Locate the cell with the specified text and output its (x, y) center coordinate. 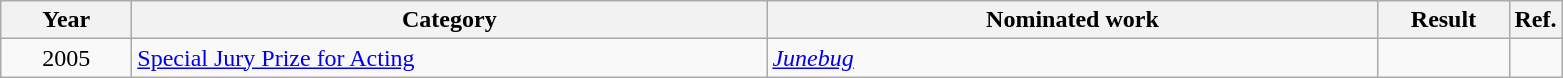
Ref. (1536, 20)
Special Jury Prize for Acting (450, 58)
Year (66, 20)
2005 (66, 58)
Result (1444, 20)
Category (450, 20)
Junebug (1072, 58)
Nominated work (1072, 20)
